Scan for the cell matching the given text and deliver its (X, Y) coordinate at center. 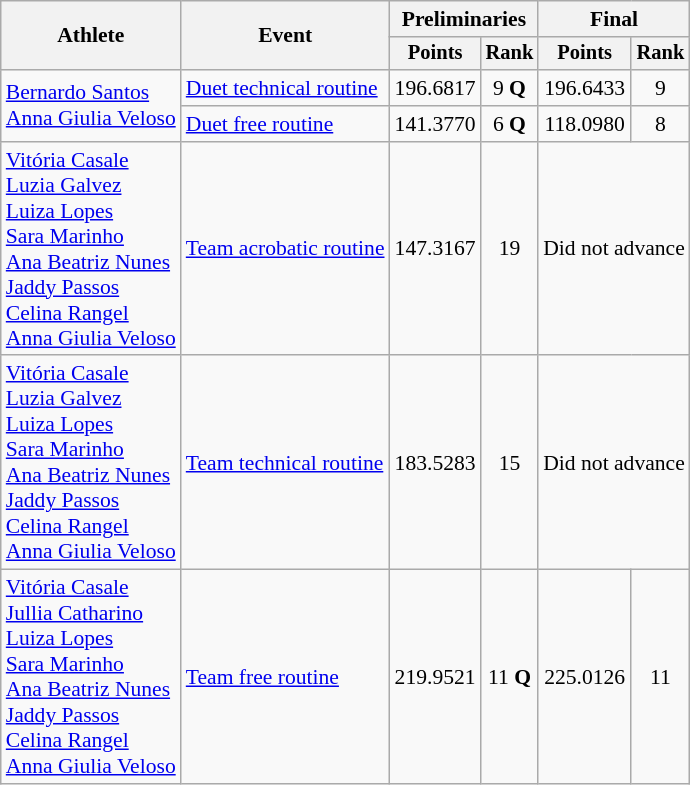
Final (614, 19)
219.9521 (436, 677)
196.6817 (436, 88)
Event (286, 36)
Team free routine (286, 677)
141.3770 (436, 124)
6 Q (510, 124)
Vitória CasaleJullia CatharinoLuiza LopesSara MarinhoAna Beatriz NunesJaddy PassosCelina RangelAnna Giulia Veloso (91, 677)
Team technical routine (286, 463)
8 (660, 124)
Team acrobatic routine (286, 249)
9 Q (510, 88)
Duet technical routine (286, 88)
19 (510, 249)
Duet free routine (286, 124)
11 (660, 677)
Athlete (91, 36)
196.6433 (584, 88)
15 (510, 463)
11 Q (510, 677)
Bernardo SantosAnna Giulia Veloso (91, 106)
225.0126 (584, 677)
183.5283 (436, 463)
9 (660, 88)
147.3167 (436, 249)
Preliminaries (464, 19)
118.0980 (584, 124)
